Locate the cell with the specified text and output its [X, Y] center coordinate. 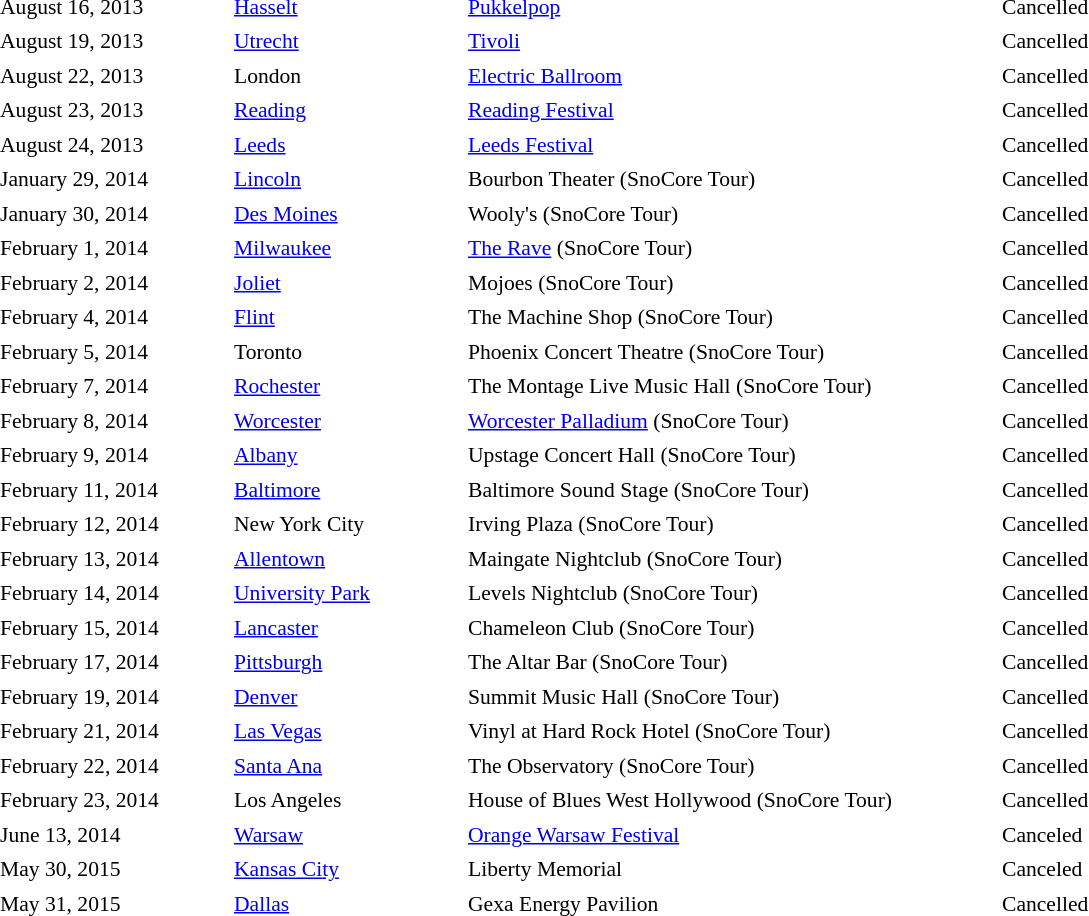
London [346, 76]
Summit Music Hall (SnoCore Tour) [730, 697]
House of Blues West Hollywood (SnoCore Tour) [730, 800]
Las Vegas [346, 732]
Baltimore [346, 490]
Des Moines [346, 214]
Liberty Memorial [730, 870]
The Montage Live Music Hall (SnoCore Tour) [730, 386]
Los Angeles [346, 800]
Phoenix Concert Theatre (SnoCore Tour) [730, 352]
Electric Ballroom [730, 76]
Rochester [346, 386]
Lancaster [346, 628]
Leeds Festival [730, 145]
Wooly's (SnoCore Tour) [730, 214]
The Machine Shop (SnoCore Tour) [730, 318]
Milwaukee [346, 248]
The Rave (SnoCore Tour) [730, 248]
New York City [346, 524]
Tivoli [730, 42]
Lincoln [346, 180]
University Park [346, 594]
Vinyl at Hard Rock Hotel (SnoCore Tour) [730, 732]
Toronto [346, 352]
Leeds [346, 145]
The Altar Bar (SnoCore Tour) [730, 662]
Kansas City [346, 870]
Reading Festival [730, 110]
Worcester Palladium (SnoCore Tour) [730, 421]
Warsaw [346, 835]
Albany [346, 456]
Utrecht [346, 42]
The Observatory (SnoCore Tour) [730, 766]
Baltimore Sound Stage (SnoCore Tour) [730, 490]
Flint [346, 318]
Irving Plaza (SnoCore Tour) [730, 524]
Bourbon Theater (SnoCore Tour) [730, 180]
Allentown [346, 559]
Orange Warsaw Festival [730, 835]
Worcester [346, 421]
Pittsburgh [346, 662]
Maingate Nightclub (SnoCore Tour) [730, 559]
Joliet [346, 283]
Santa Ana [346, 766]
Denver [346, 697]
Levels Nightclub (SnoCore Tour) [730, 594]
Chameleon Club (SnoCore Tour) [730, 628]
Upstage Concert Hall (SnoCore Tour) [730, 456]
Mojoes (SnoCore Tour) [730, 283]
Reading [346, 110]
